Capture the cell that displays the provided text and extract its (X, Y) central coordinate. 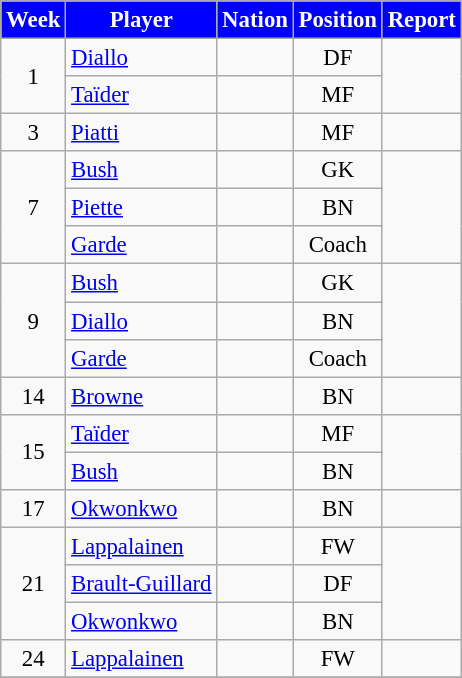
Brault-Guillard (142, 584)
Player (142, 20)
Nation (255, 20)
Piatti (142, 133)
Piette (142, 208)
Week (34, 20)
7 (34, 208)
1 (34, 76)
21 (34, 584)
9 (34, 320)
3 (34, 133)
Browne (142, 396)
Report (422, 20)
15 (34, 452)
24 (34, 659)
17 (34, 509)
Position (338, 20)
14 (34, 396)
